Find where the given text appears and provide that cell's center as (X, Y) coordinate. 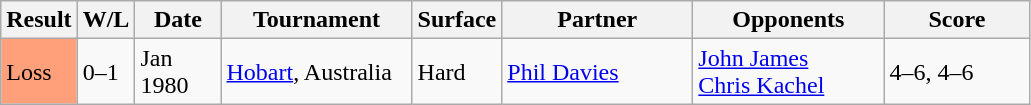
Jan 1980 (178, 72)
Partner (598, 20)
4–6, 4–6 (957, 72)
Date (178, 20)
Hobart, Australia (316, 72)
Surface (457, 20)
Tournament (316, 20)
Loss (39, 72)
John James Chris Kachel (788, 72)
Hard (457, 72)
Phil Davies (598, 72)
Opponents (788, 20)
Result (39, 20)
Score (957, 20)
0–1 (106, 72)
W/L (106, 20)
